Search for the cell housing the specified text and yield its [X, Y] center coordinate. 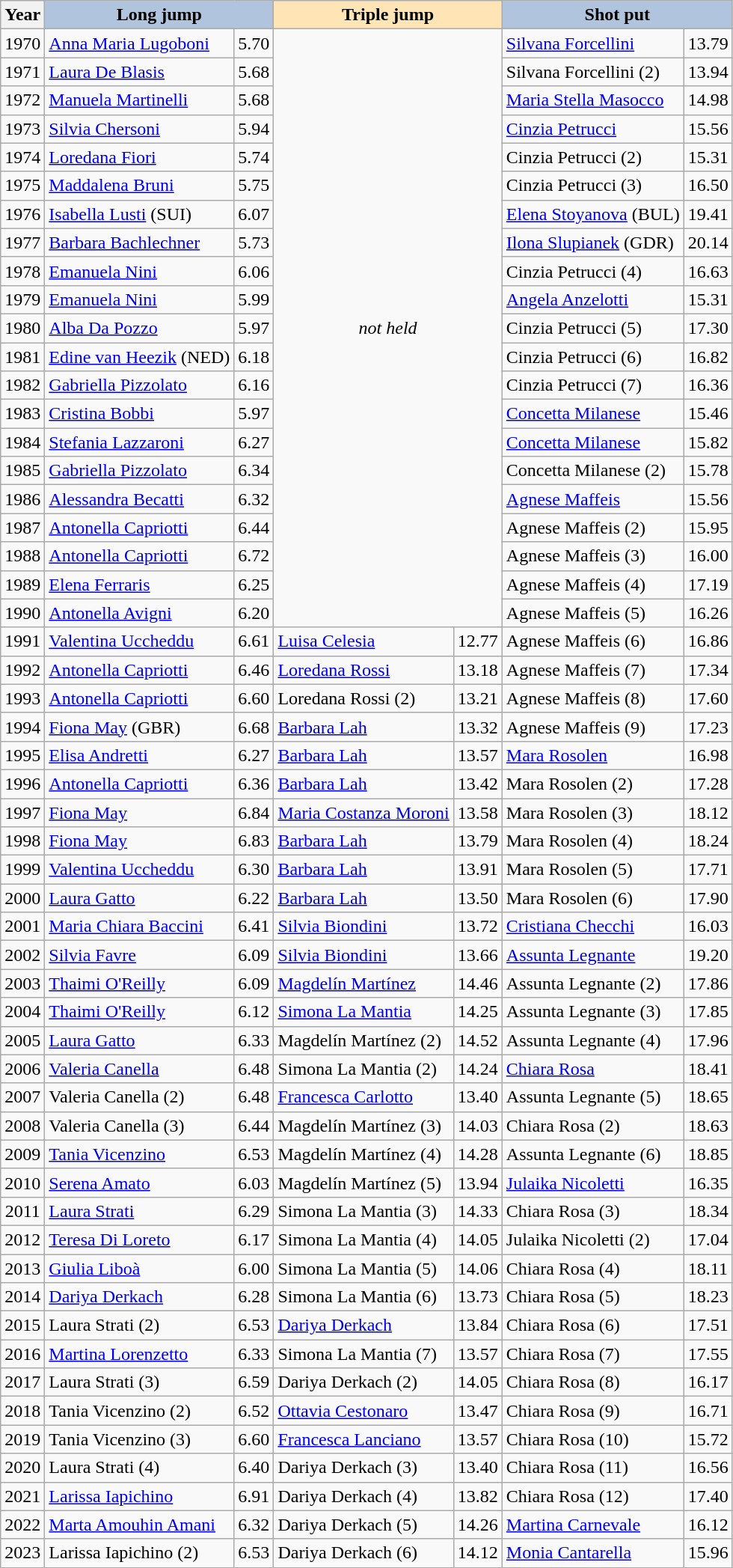
Mara Rosolen (6) [592, 898]
13.50 [477, 898]
2017 [22, 1382]
13.82 [477, 1496]
Marta Amouhin Amani [139, 1525]
Dariya Derkach (2) [364, 1382]
16.35 [708, 1183]
Cinzia Petrucci (6) [592, 357]
Valeria Canella [139, 1069]
Magdelín Martínez (5) [364, 1183]
17.85 [708, 1012]
Agnese Maffeis (8) [592, 698]
Tania Vicenzino (2) [139, 1411]
Loredana Rossi (2) [364, 698]
1984 [22, 442]
Martina Carnevale [592, 1525]
18.65 [708, 1097]
6.61 [254, 641]
6.28 [254, 1297]
1982 [22, 385]
Assunta Legnante (3) [592, 1012]
2003 [22, 983]
Chiara Rosa [592, 1069]
14.46 [477, 983]
Shot put [617, 15]
17.30 [708, 328]
1983 [22, 414]
Chiara Rosa (4) [592, 1269]
2016 [22, 1354]
Simona La Mantia (7) [364, 1354]
Elisa Andretti [139, 755]
1987 [22, 528]
Mara Rosolen (5) [592, 870]
16.63 [708, 271]
Simona La Mantia (2) [364, 1069]
1986 [22, 499]
17.60 [708, 698]
Mara Rosolen [592, 755]
5.99 [254, 299]
Alba Da Pozzo [139, 328]
15.46 [708, 414]
6.25 [254, 585]
13.73 [477, 1297]
6.17 [254, 1239]
Fiona May (GBR) [139, 727]
Agnese Maffeis (6) [592, 641]
Tania Vicenzino (3) [139, 1439]
6.36 [254, 784]
Chiara Rosa (11) [592, 1468]
13.18 [477, 670]
18.24 [708, 841]
Isabella Lusti (SUI) [139, 214]
Dariya Derkach (3) [364, 1468]
Stefania Lazzaroni [139, 442]
Simona La Mantia (6) [364, 1297]
16.17 [708, 1382]
13.58 [477, 812]
1994 [22, 727]
14.03 [477, 1126]
16.26 [708, 613]
6.22 [254, 898]
Elena Stoyanova (BUL) [592, 214]
6.34 [254, 471]
19.41 [708, 214]
15.96 [708, 1553]
13.42 [477, 784]
6.30 [254, 870]
Assunta Legnante (4) [592, 1040]
5.74 [254, 157]
6.00 [254, 1269]
1979 [22, 299]
Larissa Iapichino [139, 1496]
Luisa Celesia [364, 641]
1999 [22, 870]
13.91 [477, 870]
not held [387, 328]
Assunta Legnante (6) [592, 1154]
Giulia Liboà [139, 1269]
Chiara Rosa (6) [592, 1326]
1989 [22, 585]
Barbara Bachlechner [139, 242]
16.50 [708, 186]
Agnese Maffeis [592, 499]
Magdelín Martínez [364, 983]
6.20 [254, 613]
16.71 [708, 1411]
Francesca Lanciano [364, 1439]
2005 [22, 1040]
6.06 [254, 271]
2020 [22, 1468]
Assunta Legnante (2) [592, 983]
2022 [22, 1525]
1976 [22, 214]
6.03 [254, 1183]
1998 [22, 841]
Agnese Maffeis (2) [592, 528]
Dariya Derkach (6) [364, 1553]
Antonella Avigni [139, 613]
Assunta Legnante (5) [592, 1097]
2001 [22, 927]
6.46 [254, 670]
1981 [22, 357]
Valeria Canella (2) [139, 1097]
1973 [22, 129]
18.85 [708, 1154]
14.24 [477, 1069]
14.26 [477, 1525]
Chiara Rosa (10) [592, 1439]
17.71 [708, 870]
Loredana Rossi [364, 670]
16.86 [708, 641]
14.25 [477, 1012]
Dariya Derkach (4) [364, 1496]
17.51 [708, 1326]
Laura De Blasis [139, 72]
1972 [22, 100]
Agnese Maffeis (4) [592, 585]
Dariya Derkach (5) [364, 1525]
2023 [22, 1553]
2010 [22, 1183]
6.68 [254, 727]
Chiara Rosa (2) [592, 1126]
6.84 [254, 812]
Cinzia Petrucci (2) [592, 157]
Angela Anzelotti [592, 299]
Simona La Mantia (3) [364, 1211]
6.40 [254, 1468]
17.40 [708, 1496]
6.18 [254, 357]
Silvia Favre [139, 955]
2021 [22, 1496]
Triple jump [387, 15]
13.66 [477, 955]
17.96 [708, 1040]
Year [22, 15]
6.59 [254, 1382]
Cinzia Petrucci (4) [592, 271]
18.11 [708, 1269]
5.70 [254, 43]
17.19 [708, 585]
Silvana Forcellini (2) [592, 72]
Simona La Mantia [364, 1012]
Agnese Maffeis (9) [592, 727]
Larissa Iapichino (2) [139, 1553]
18.12 [708, 812]
14.52 [477, 1040]
Maddalena Bruni [139, 186]
5.73 [254, 242]
2019 [22, 1439]
Long jump [159, 15]
Mara Rosolen (2) [592, 784]
Teresa Di Loreto [139, 1239]
Maria Stella Masocco [592, 100]
12.77 [477, 641]
17.86 [708, 983]
1980 [22, 328]
Manuela Martinelli [139, 100]
14.98 [708, 100]
Laura Strati (3) [139, 1382]
1977 [22, 242]
1971 [22, 72]
Magdelín Martínez (3) [364, 1126]
15.72 [708, 1439]
17.34 [708, 670]
2007 [22, 1097]
15.78 [708, 471]
5.75 [254, 186]
2015 [22, 1326]
Ilona Slupianek (GDR) [592, 242]
2018 [22, 1411]
Cinzia Petrucci [592, 129]
Anna Maria Lugoboni [139, 43]
14.33 [477, 1211]
13.84 [477, 1326]
Ottavia Cestonaro [364, 1411]
1992 [22, 670]
20.14 [708, 242]
1974 [22, 157]
Simona La Mantia (5) [364, 1269]
Serena Amato [139, 1183]
1975 [22, 186]
16.56 [708, 1468]
2013 [22, 1269]
1988 [22, 556]
16.82 [708, 357]
2004 [22, 1012]
Cristiana Checchi [592, 927]
Maria Costanza Moroni [364, 812]
15.95 [708, 528]
2014 [22, 1297]
Maria Chiara Baccini [139, 927]
Chiara Rosa (5) [592, 1297]
Concetta Milanese (2) [592, 471]
6.29 [254, 1211]
Laura Strati (2) [139, 1326]
1990 [22, 613]
18.34 [708, 1211]
14.28 [477, 1154]
18.41 [708, 1069]
2011 [22, 1211]
17.23 [708, 727]
2008 [22, 1126]
Magdelín Martínez (4) [364, 1154]
6.41 [254, 927]
Chiara Rosa (12) [592, 1496]
13.32 [477, 727]
13.72 [477, 927]
Cristina Bobbi [139, 414]
Julaika Nicoletti [592, 1183]
14.06 [477, 1269]
Magdelín Martínez (2) [364, 1040]
Mara Rosolen (4) [592, 841]
18.23 [708, 1297]
6.72 [254, 556]
16.00 [708, 556]
Monia Cantarella [592, 1553]
15.82 [708, 442]
13.47 [477, 1411]
19.20 [708, 955]
Cinzia Petrucci (3) [592, 186]
Cinzia Petrucci (5) [592, 328]
2012 [22, 1239]
Edine van Heezik (NED) [139, 357]
16.36 [708, 385]
Chiara Rosa (8) [592, 1382]
17.90 [708, 898]
Julaika Nicoletti (2) [592, 1239]
2000 [22, 898]
Alessandra Becatti [139, 499]
16.98 [708, 755]
1991 [22, 641]
6.52 [254, 1411]
1993 [22, 698]
Mara Rosolen (3) [592, 812]
1995 [22, 755]
14.12 [477, 1553]
5.94 [254, 129]
Agnese Maffeis (3) [592, 556]
2009 [22, 1154]
17.28 [708, 784]
Martina Lorenzetto [139, 1354]
Tania Vicenzino [139, 1154]
1997 [22, 812]
Francesca Carlotto [364, 1097]
Laura Strati (4) [139, 1468]
16.12 [708, 1525]
6.16 [254, 385]
18.63 [708, 1126]
16.03 [708, 927]
2002 [22, 955]
17.55 [708, 1354]
1996 [22, 784]
Loredana Fiori [139, 157]
17.04 [708, 1239]
Assunta Legnante [592, 955]
1970 [22, 43]
Laura Strati [139, 1211]
Valeria Canella (3) [139, 1126]
Chiara Rosa (7) [592, 1354]
6.91 [254, 1496]
13.21 [477, 698]
6.83 [254, 841]
Cinzia Petrucci (7) [592, 385]
Elena Ferraris [139, 585]
Chiara Rosa (3) [592, 1211]
Agnese Maffeis (5) [592, 613]
1978 [22, 271]
2006 [22, 1069]
Silvia Chersoni [139, 129]
6.07 [254, 214]
Chiara Rosa (9) [592, 1411]
1985 [22, 471]
Silvana Forcellini [592, 43]
6.12 [254, 1012]
Agnese Maffeis (7) [592, 670]
Simona La Mantia (4) [364, 1239]
